Output the (X, Y) coordinate of the center of the cell containing the given text.  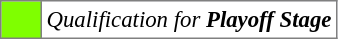
Qualification for Playoff Stage (188, 20)
